From the cell containing the given text, extract its center point as (X, Y) coordinate. 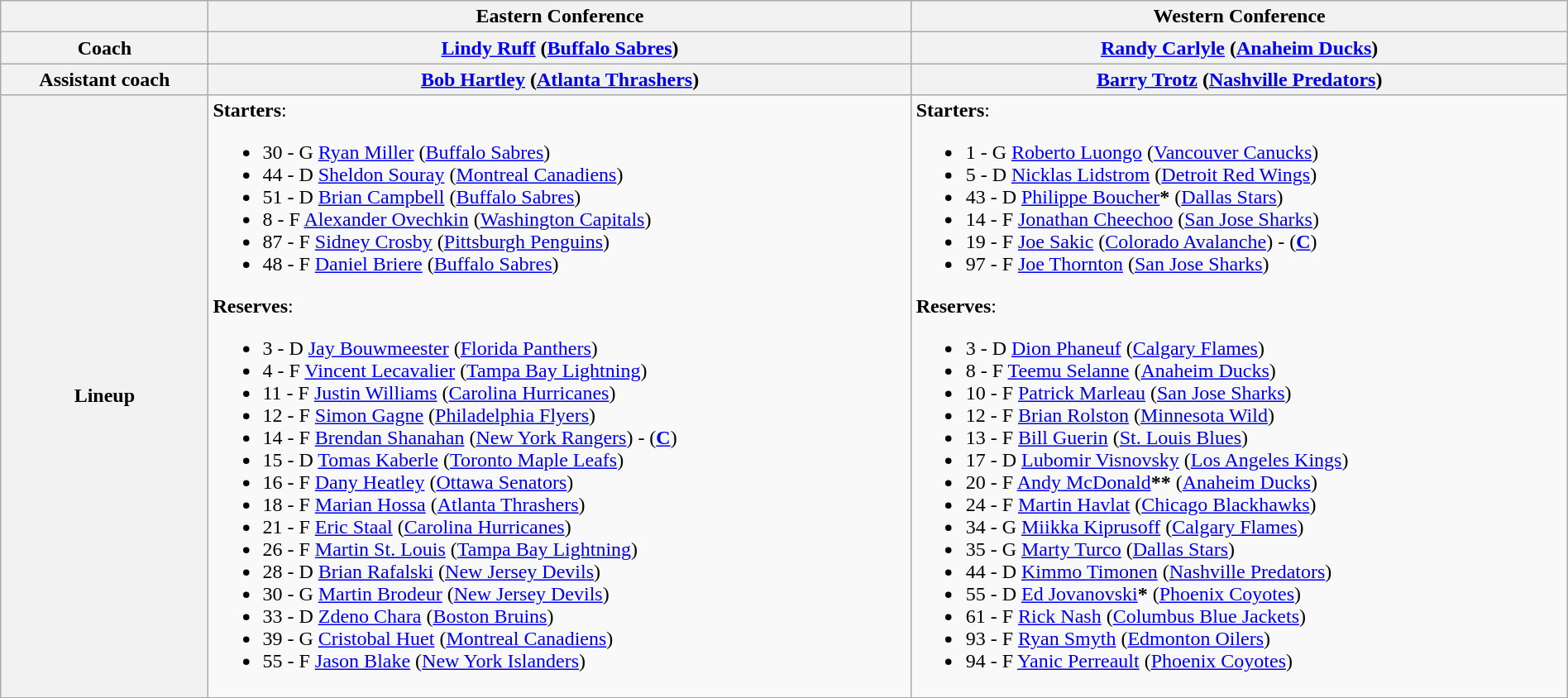
Lineup (104, 396)
Eastern Conference (560, 17)
Coach (104, 48)
Western Conference (1239, 17)
Lindy Ruff (Buffalo Sabres) (560, 48)
Randy Carlyle (Anaheim Ducks) (1239, 48)
Bob Hartley (Atlanta Thrashers) (560, 79)
Barry Trotz (Nashville Predators) (1239, 79)
Assistant coach (104, 79)
